Return the (X, Y) coordinate for the center point of the cell that contains the specified text.  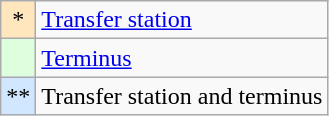
Transfer station and terminus (182, 96)
* (18, 20)
Transfer station (182, 20)
Terminus (182, 58)
** (18, 96)
